Locate the cell with the specified text and output its [X, Y] center coordinate. 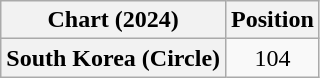
South Korea (Circle) [114, 58]
Chart (2024) [114, 20]
104 [273, 58]
Position [273, 20]
